Return [x, y] of the center of cell containing provided text 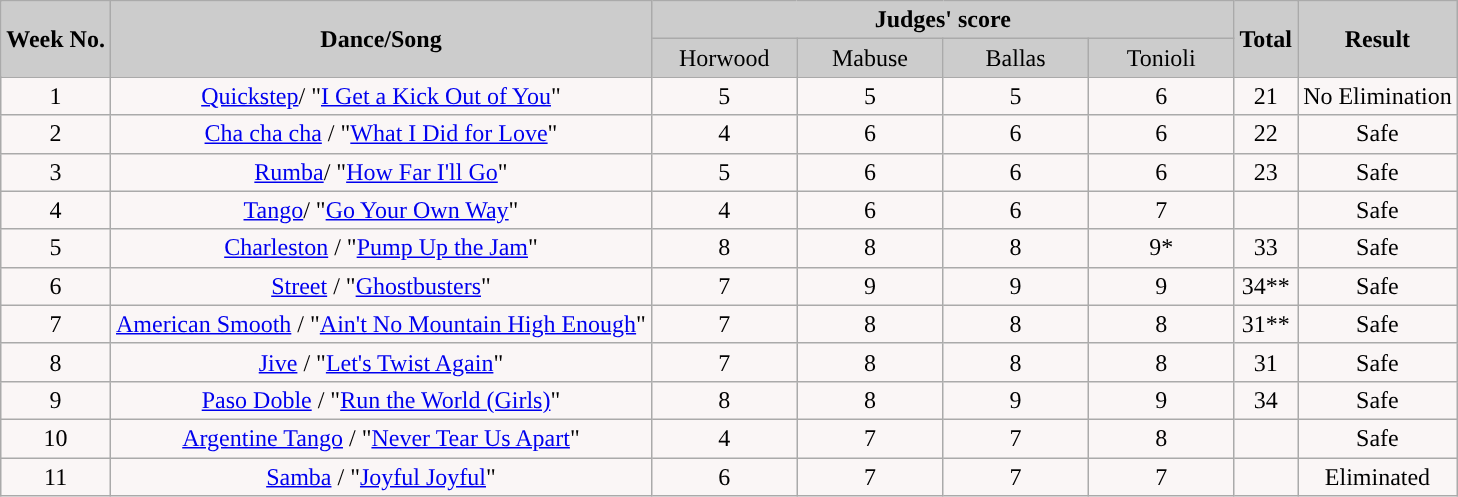
21 [1266, 96]
1 [56, 96]
Tonioli [1161, 58]
Week No. [56, 39]
Ballas [1016, 58]
Horwood [724, 58]
Jive / "Let's Twist Again" [380, 362]
Tango/ "Go Your Own Way" [380, 210]
9* [1161, 248]
Eliminated [1378, 477]
Result [1378, 39]
22 [1266, 134]
Argentine Tango / "Never Tear Us Apart" [380, 438]
31 [1266, 362]
11 [56, 477]
Samba / "Joyful Joyful" [380, 477]
23 [1266, 172]
Street / "Ghostbusters" [380, 286]
3 [56, 172]
34** [1266, 286]
34 [1266, 400]
Mabuse [870, 58]
Charleston / "Pump Up the Jam" [380, 248]
Paso Doble / "Run the World (Girls)" [380, 400]
Cha cha cha / "What I Did for Love" [380, 134]
Total [1266, 39]
Dance/Song [380, 39]
Rumba/ "How Far I'll Go" [380, 172]
Quickstep/ "I Get a Kick Out of You" [380, 96]
No Elimination [1378, 96]
2 [56, 134]
31** [1266, 324]
10 [56, 438]
Judges' score [942, 20]
33 [1266, 248]
American Smooth / "Ain't No Mountain High Enough" [380, 324]
